Extract the [x, y] coordinate from the center of the cell holding the provided text.  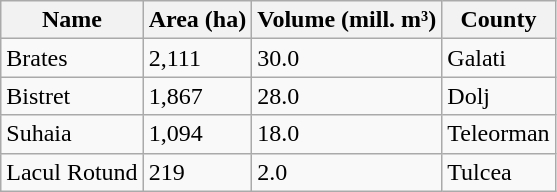
1,867 [198, 96]
18.0 [347, 134]
Area (ha) [198, 20]
28.0 [347, 96]
Lacul Rotund [72, 172]
Tulcea [498, 172]
30.0 [347, 58]
Brates [72, 58]
Dolj [498, 96]
219 [198, 172]
2,111 [198, 58]
Name [72, 20]
County [498, 20]
2.0 [347, 172]
Bistret [72, 96]
Teleorman [498, 134]
Volume (mill. m³) [347, 20]
Suhaia [72, 134]
Galati [498, 58]
1,094 [198, 134]
